Find where the given text appears and provide that cell's center as [X, Y] coordinate. 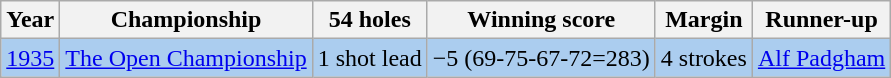
Championship [186, 20]
The Open Championship [186, 58]
−5 (69-75-67-72=283) [541, 58]
Margin [704, 20]
1 shot lead [370, 58]
Year [30, 20]
Alf Padgham [821, 58]
4 strokes [704, 58]
Runner-up [821, 20]
1935 [30, 58]
54 holes [370, 20]
Winning score [541, 20]
